From the cell containing the given text, extract its center point as [x, y] coordinate. 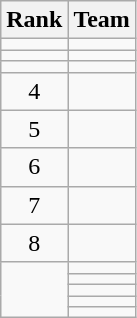
Rank [34, 20]
Team [102, 20]
4 [34, 91]
7 [34, 205]
5 [34, 129]
8 [34, 243]
6 [34, 167]
